Return the (X, Y) coordinate for the center point of the cell that contains the specified text.  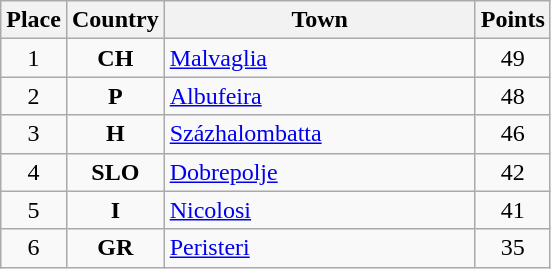
41 (512, 210)
35 (512, 248)
I (115, 210)
49 (512, 58)
Place (34, 20)
3 (34, 134)
H (115, 134)
6 (34, 248)
Százhalombatta (320, 134)
46 (512, 134)
Country (115, 20)
Dobrepolje (320, 172)
Town (320, 20)
Peristeri (320, 248)
Malvaglia (320, 58)
1 (34, 58)
SLO (115, 172)
P (115, 96)
4 (34, 172)
Albufeira (320, 96)
Points (512, 20)
GR (115, 248)
CH (115, 58)
Nicolosi (320, 210)
42 (512, 172)
2 (34, 96)
48 (512, 96)
5 (34, 210)
